Extract the (x, y) coordinate from the center of the cell holding the provided text.  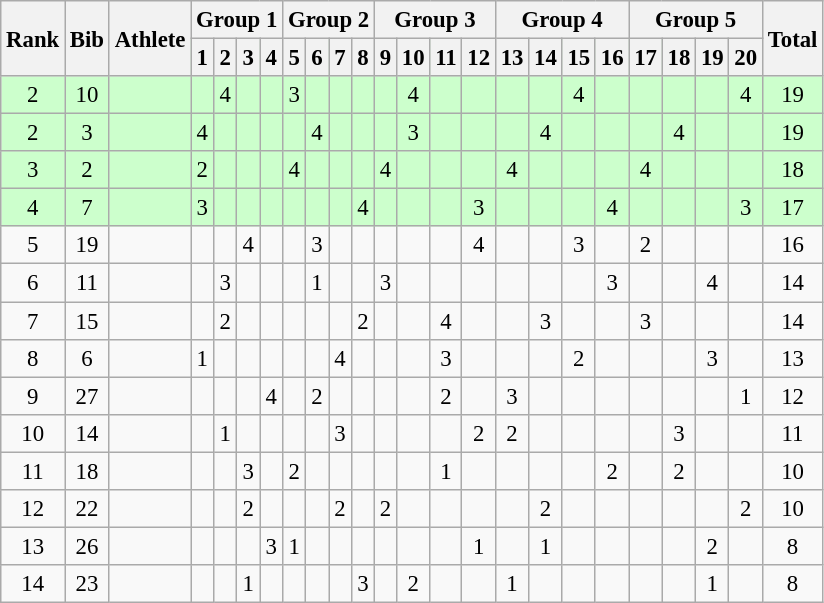
Group 4 (562, 20)
Group 1 (237, 20)
22 (88, 509)
Bib (88, 38)
23 (88, 584)
Athlete (150, 38)
Rank (33, 38)
27 (88, 396)
20 (746, 58)
Total (792, 38)
Group 2 (329, 20)
Group 3 (434, 20)
26 (88, 546)
Group 5 (696, 20)
